From the cell containing the given text, extract its center point as (x, y) coordinate. 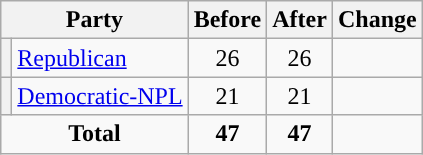
After (300, 20)
Total (94, 134)
Before (228, 20)
Change (377, 20)
Party (94, 20)
Republican (100, 58)
Democratic-NPL (100, 96)
